From the cell containing the given text, extract its center point as (x, y) coordinate. 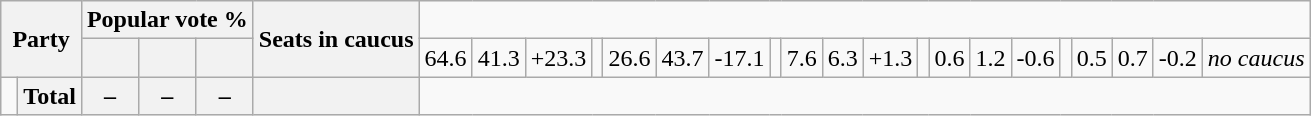
no caucus (1256, 58)
-17.1 (740, 58)
0.6 (950, 58)
-0.6 (1036, 58)
+1.3 (890, 58)
43.7 (682, 58)
1.2 (990, 58)
Total (50, 96)
6.3 (842, 58)
41.3 (498, 58)
7.6 (802, 58)
0.7 (1132, 58)
0.5 (1092, 58)
-0.2 (1178, 58)
Seats in caucus (336, 39)
64.6 (446, 58)
Popular vote % (167, 20)
Party (42, 39)
26.6 (630, 58)
+23.3 (558, 58)
